For the text-containing cell, return its midpoint in [X, Y] coordinate format. 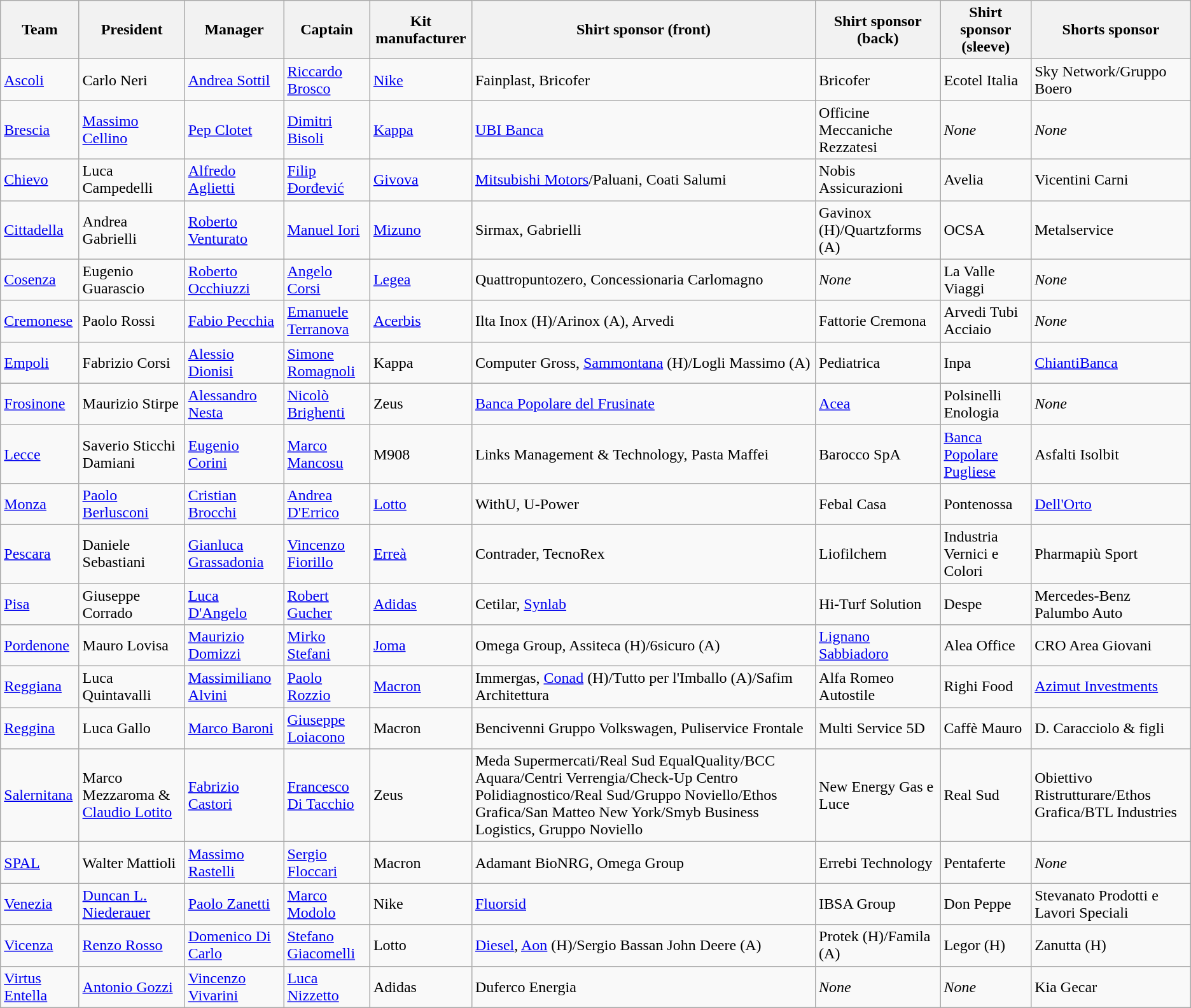
Arvedi Tubi Acciaio [986, 321]
Sky Network/Gruppo Boero [1111, 80]
Eugenio Guarascio [132, 280]
Fabrizio Corsi [132, 363]
Maurizio Domizzi [234, 645]
Vicenza [39, 946]
Francesco Di Tacchio [327, 795]
Computer Gross, Sammontana (H)/Logli Massimo (A) [643, 363]
Luca Gallo [132, 728]
Venezia [39, 904]
Paolo Rozzio [327, 687]
Saverio Sticchi Damiani [132, 454]
Massimiliano Alvini [234, 687]
Domenico Di Carlo [234, 946]
Cittadella [39, 230]
IBSA Group [878, 904]
Quattropuntozero, Concessionaria Carlomagno [643, 280]
Joma [421, 645]
Legea [421, 280]
Stefano Giacomelli [327, 946]
Righi Food [986, 687]
Marco Mancosu [327, 454]
Cremonese [39, 321]
Reggina [39, 728]
WithU, U-Power [643, 504]
Brescia [39, 130]
Alessio Dionisi [234, 363]
Paolo Berlusconi [132, 504]
Shirt sponsor (front) [643, 30]
Fainplast, Bricofer [643, 80]
Paolo Rossi [132, 321]
Gianluca Grassadonia [234, 554]
Team [39, 30]
SPAL [39, 863]
Walter Mattioli [132, 863]
Dell'Orto [1111, 504]
Cetilar, Synlab [643, 603]
Don Peppe [986, 904]
Luca Nizzetto [327, 986]
Kit manufacturer [421, 30]
Renzo Rosso [132, 946]
Chievo [39, 179]
Monza [39, 504]
Links Management & Technology, Pasta Maffei [643, 454]
Duncan L. Niederauer [132, 904]
Ascoli [39, 80]
Massimo Rastelli [234, 863]
Marco Baroni [234, 728]
Nobis Assicurazioni [878, 179]
Alfa Romeo Autostile [878, 687]
Diesel, Aon (H)/Sergio Bassan John Deere (A) [643, 946]
Sergio Floccari [327, 863]
Erreà [421, 554]
Carlo Neri [132, 80]
Zanutta (H) [1111, 946]
Shorts sponsor [1111, 30]
Mizuno [421, 230]
Ilta Inox (H)/Arinox (A), Arvedi [643, 321]
Virtus Entella [39, 986]
ChiantiBanca [1111, 363]
Emanuele Terranova [327, 321]
Andrea Sottil [234, 80]
Andrea D'Errico [327, 504]
Pordenone [39, 645]
Antonio Gozzi [132, 986]
Roberto Venturato [234, 230]
Pediatrica [878, 363]
Paolo Zanetti [234, 904]
Contrader, TecnoRex [643, 554]
Bricofer [878, 80]
Pescara [39, 554]
Despe [986, 603]
Lecce [39, 454]
UBI Banca [643, 130]
Massimo Cellino [132, 130]
Mirko Stefani [327, 645]
Barocco SpA [878, 454]
Mitsubishi Motors/Paluani, Coati Salumi [643, 179]
Fluorsid [643, 904]
Mercedes-Benz Palumbo Auto [1111, 603]
Febal Casa [878, 504]
Andrea Gabrielli [132, 230]
Reggiana [39, 687]
Roberto Occhiuzzi [234, 280]
Luca Quintavalli [132, 687]
Angelo Corsi [327, 280]
Sirmax, Gabrielli [643, 230]
Pep Clotet [234, 130]
Fattorie Cremona [878, 321]
Filip Đorđević [327, 179]
Asfalti Isolbit [1111, 454]
Acerbis [421, 321]
Daniele Sebastiani [132, 554]
La Valle Viaggi [986, 280]
Multi Service 5D [878, 728]
Vincenzo Fiorillo [327, 554]
Alessandro Nesta [234, 403]
Pontenossa [986, 504]
Dimitri Bisoli [327, 130]
Ecotel Italia [986, 80]
Industria Vernici e Colori [986, 554]
Vicentini Carni [1111, 179]
M908 [421, 454]
Maurizio Stirpe [132, 403]
Adamant BioNRG, Omega Group [643, 863]
Omega Group, Assiteca (H)/6sicuro (A) [643, 645]
Banca Popolare del Frusinate [643, 403]
Avelia [986, 179]
Liofilchem [878, 554]
Cristian Brocchi [234, 504]
Protek (H)/Famila (A) [878, 946]
Marco Mezzaroma & Claudio Lotito [132, 795]
OCSA [986, 230]
Acea [878, 403]
Inpa [986, 363]
Shirt sponsor (sleeve) [986, 30]
Banca Popolare Pugliese [986, 454]
Simone Romagnoli [327, 363]
Giuseppe Corrado [132, 603]
Captain [327, 30]
Vincenzo Vivarini [234, 986]
Cosenza [39, 280]
Frosinone [39, 403]
Givova [421, 179]
Real Sud [986, 795]
Hi-Turf Solution [878, 603]
Mauro Lovisa [132, 645]
Pisa [39, 603]
Errebi Technology [878, 863]
Immergas, Conad (H)/Tutto per l'Imballo (A)/Safim Architettura [643, 687]
Riccardo Brosco [327, 80]
Luca Campedelli [132, 179]
Shirt sponsor (back) [878, 30]
Azimut Investments [1111, 687]
Lignano Sabbiadoro [878, 645]
Eugenio Corini [234, 454]
Bencivenni Gruppo Volkswagen, Puliservice Frontale [643, 728]
New Energy Gas e Luce [878, 795]
President [132, 30]
CRO Area Giovani [1111, 645]
Stevanato Prodotti e Lavori Speciali [1111, 904]
Alea Office [986, 645]
Caffè Mauro [986, 728]
Metalservice [1111, 230]
Polsinelli Enologia [986, 403]
Manuel Iori [327, 230]
Gavinox (H)/Quartzforms (A) [878, 230]
Obiettivo Ristrutturare/Ethos Grafica/BTL Industries [1111, 795]
Fabrizio Castori [234, 795]
Nicolò Brighenti [327, 403]
Officine Meccaniche Rezzatesi [878, 130]
Salernitana [39, 795]
Marco Modolo [327, 904]
Kia Gecar [1111, 986]
Fabio Pecchia [234, 321]
D. Caracciolo & figli [1111, 728]
Pharmapiù Sport [1111, 554]
Legor (H) [986, 946]
Duferco Energia [643, 986]
Giuseppe Loiacono [327, 728]
Empoli [39, 363]
Pentaferte [986, 863]
Luca D'Angelo [234, 603]
Robert Gucher [327, 603]
Alfredo Aglietti [234, 179]
Manager [234, 30]
